Return (x, y) of the center of cell containing provided text 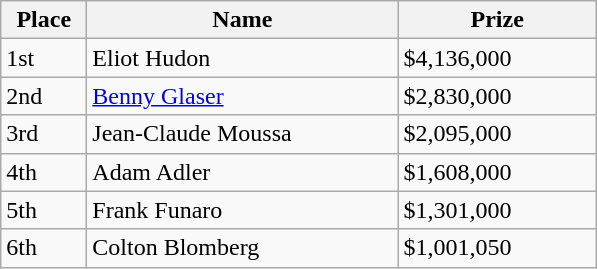
Frank Funaro (242, 210)
4th (44, 172)
$2,095,000 (498, 134)
3rd (44, 134)
Eliot Hudon (242, 58)
Place (44, 20)
Colton Blomberg (242, 248)
$1,608,000 (498, 172)
Benny Glaser (242, 96)
$1,301,000 (498, 210)
Adam Adler (242, 172)
6th (44, 248)
Name (242, 20)
2nd (44, 96)
Jean-Claude Moussa (242, 134)
5th (44, 210)
1st (44, 58)
$4,136,000 (498, 58)
$1,001,050 (498, 248)
$2,830,000 (498, 96)
Prize (498, 20)
